Determine the (x, y) coordinate at the center of the cell enclosing the given text.  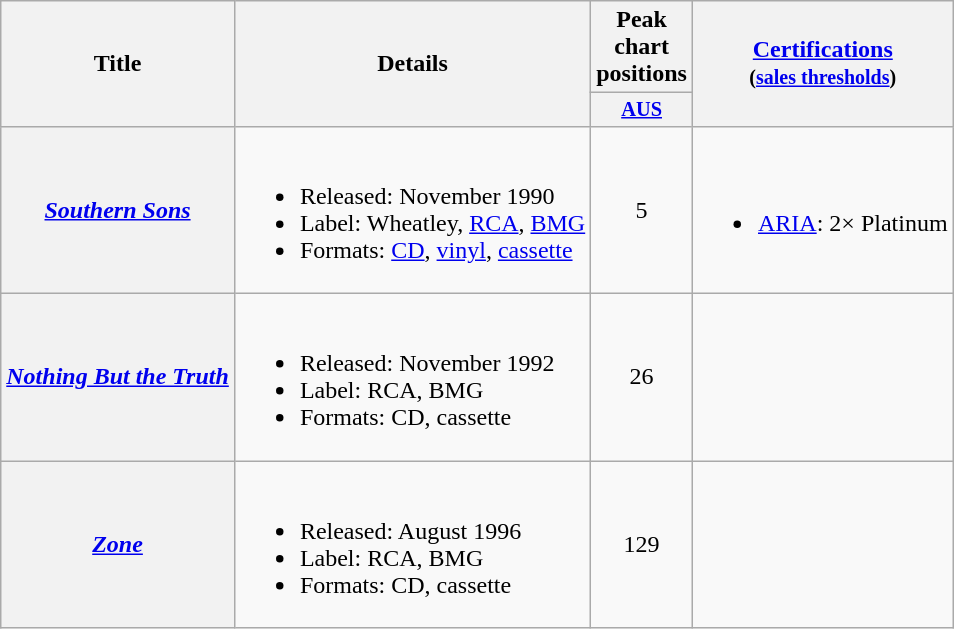
Released: November 1992Label: RCA, BMGFormats: CD, cassette (412, 378)
129 (642, 544)
Details (412, 64)
Released: August 1996Label: RCA, BMGFormats: CD, cassette (412, 544)
5 (642, 210)
26 (642, 378)
Nothing But the Truth (118, 378)
Southern Sons (118, 210)
Title (118, 64)
Released: November 1990Label: Wheatley, RCA, BMGFormats: CD, vinyl, cassette (412, 210)
ARIA: 2× Platinum (822, 210)
AUS (642, 110)
Certifications(sales thresholds) (822, 64)
Zone (118, 544)
Peak chart positions (642, 47)
